Find where the given text appears and provide that cell's center as (x, y) coordinate. 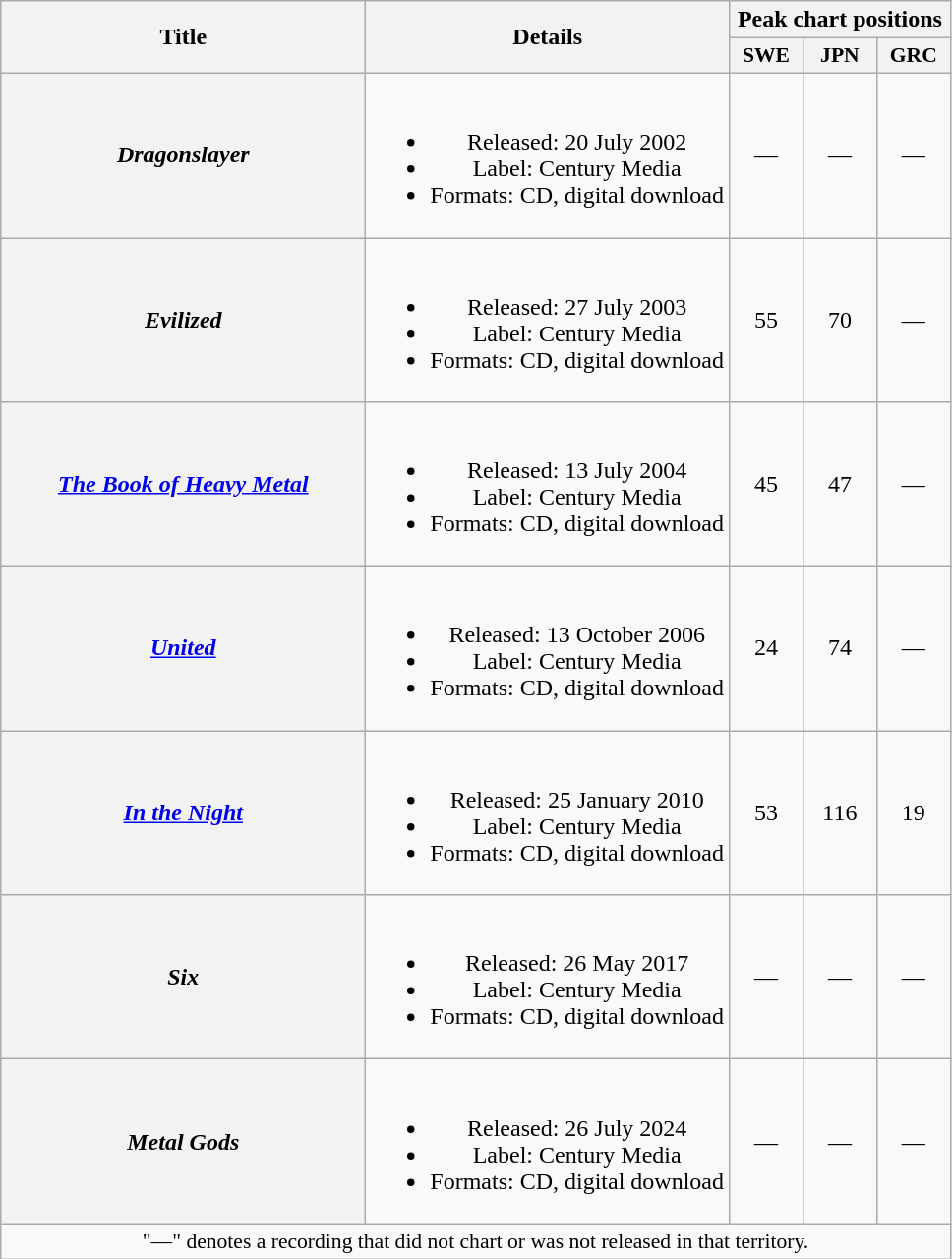
24 (767, 649)
116 (840, 812)
Released: 26 May 2017Label: Century MediaFormats: CD, digital download (548, 978)
Released: 27 July 2003Label: Century MediaFormats: CD, digital download (548, 321)
47 (840, 484)
"—" denotes a recording that did not chart or was not released in that territory. (476, 1241)
Released: 20 July 2002Label: Century MediaFormats: CD, digital download (548, 155)
United (183, 649)
45 (767, 484)
Released: 13 July 2004Label: Century MediaFormats: CD, digital download (548, 484)
Title (183, 37)
Six (183, 978)
Released: 25 January 2010Label: Century MediaFormats: CD, digital download (548, 812)
53 (767, 812)
JPN (840, 56)
Metal Gods (183, 1141)
19 (913, 812)
Evilized (183, 321)
In the Night (183, 812)
SWE (767, 56)
Released: 13 October 2006Label: Century MediaFormats: CD, digital download (548, 649)
Dragonslayer (183, 155)
Details (548, 37)
74 (840, 649)
55 (767, 321)
GRC (913, 56)
The Book of Heavy Metal (183, 484)
70 (840, 321)
Peak chart positions (840, 20)
Released: 26 July 2024Label: Century MediaFormats: CD, digital download (548, 1141)
